Identify which cell holds the provided text, then report its (X, Y) central coordinate. 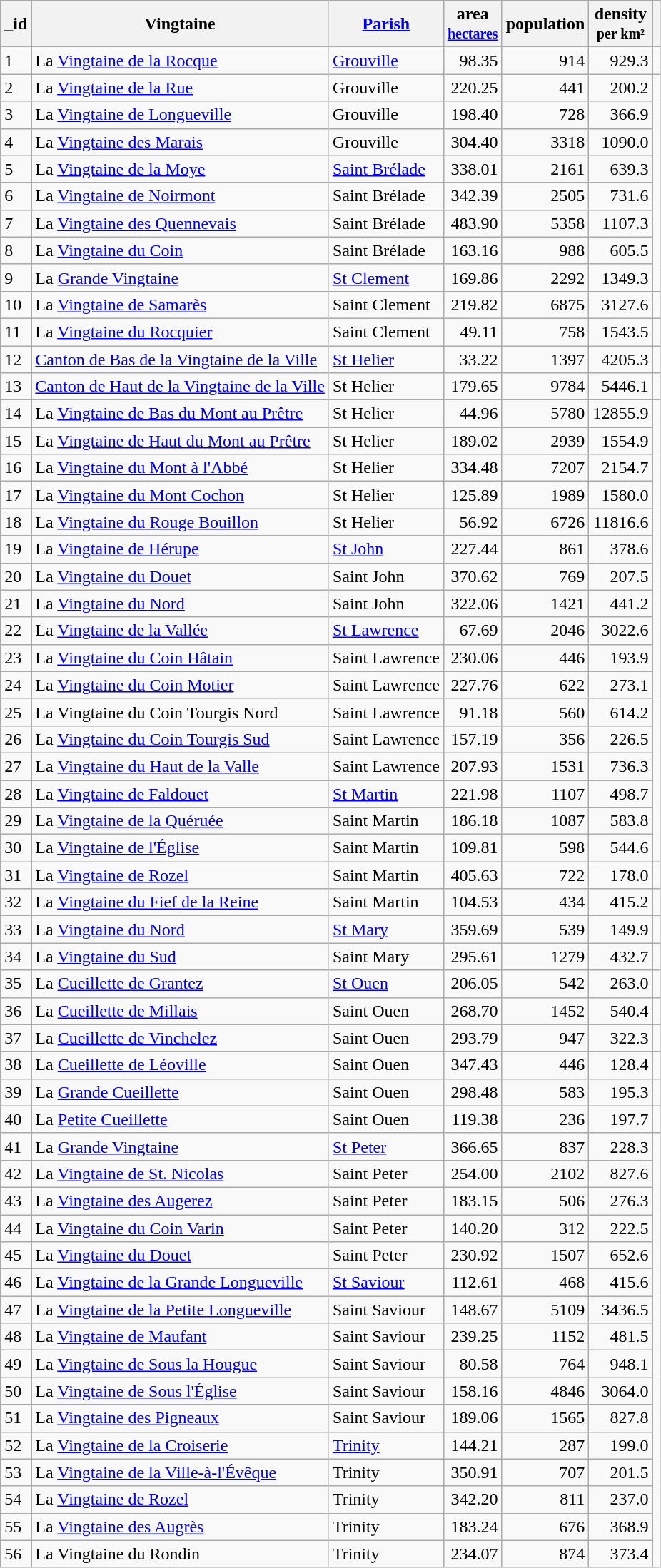
42 (16, 1174)
639.3 (621, 169)
37 (16, 1038)
1507 (545, 1256)
2046 (545, 631)
11 (16, 332)
La Vingtaine des Pigneaux (180, 1418)
28 (16, 794)
6 (16, 196)
220.25 (473, 88)
1421 (545, 604)
55 (16, 1527)
25 (16, 712)
539 (545, 930)
236 (545, 1119)
34 (16, 957)
45 (16, 1256)
26 (16, 739)
5109 (545, 1310)
1531 (545, 766)
98.35 (473, 61)
7207 (545, 468)
Canton de Haut de la Vingtaine de la Ville (180, 387)
183.15 (473, 1201)
2 (16, 88)
149.9 (621, 930)
La Vingtaine de la Rocque (180, 61)
49.11 (473, 332)
837 (545, 1146)
3127.6 (621, 305)
2292 (545, 278)
44 (16, 1228)
La Vingtaine de Maufant (180, 1337)
52 (16, 1445)
24 (16, 685)
La Vingtaine du Coin Tourgis Sud (180, 739)
33.22 (473, 359)
125.89 (473, 495)
areahectares (473, 24)
373.4 (621, 1554)
56.92 (473, 522)
_id (16, 24)
St Saviour (385, 1283)
758 (545, 332)
1107.3 (621, 223)
La Vingtaine du Rocquier (180, 332)
67.69 (473, 631)
1989 (545, 495)
27 (16, 766)
30 (16, 848)
234.07 (473, 1554)
614.2 (621, 712)
La Grande Cueillette (180, 1092)
32 (16, 902)
2505 (545, 196)
189.02 (473, 441)
3318 (545, 142)
237.0 (621, 1500)
La Cueillette de Millais (180, 1011)
La Vingtaine de Haut du Mont au Prêtre (180, 441)
La Vingtaine de Samarès (180, 305)
368.9 (621, 1527)
La Vingtaine du Haut de la Valle (180, 766)
1279 (545, 957)
91.18 (473, 712)
13 (16, 387)
228.3 (621, 1146)
21 (16, 604)
La Vingtaine des Augerez (180, 1201)
199.0 (621, 1445)
254.00 (473, 1174)
La Vingtaine du Coin Tourgis Nord (180, 712)
53 (16, 1472)
200.2 (621, 88)
163.16 (473, 250)
1 (16, 61)
542 (545, 984)
54 (16, 1500)
10 (16, 305)
498.7 (621, 794)
St Ouen (385, 984)
La Vingtaine du Rondin (180, 1554)
La Vingtaine de Sous la Hougue (180, 1364)
728 (545, 115)
2161 (545, 169)
226.5 (621, 739)
197.7 (621, 1119)
178.0 (621, 875)
583 (545, 1092)
350.91 (473, 1472)
506 (545, 1201)
481.5 (621, 1337)
La Cueillette de Léoville (180, 1065)
157.19 (473, 739)
35 (16, 984)
811 (545, 1500)
3022.6 (621, 631)
415.6 (621, 1283)
298.48 (473, 1092)
3 (16, 115)
20 (16, 576)
La Cueillette de Grantez (180, 984)
312 (545, 1228)
1565 (545, 1418)
4205.3 (621, 359)
322.06 (473, 604)
17 (16, 495)
652.6 (621, 1256)
40 (16, 1119)
3436.5 (621, 1310)
La Vingtaine de Bas du Mont au Prêtre (180, 414)
La Vingtaine du Sud (180, 957)
193.9 (621, 658)
41 (16, 1146)
51 (16, 1418)
La Vingtaine de la Petite Longueville (180, 1310)
50 (16, 1391)
2154.7 (621, 468)
219.82 (473, 305)
St Peter (385, 1146)
16 (16, 468)
La Cueillette de Vinchelez (180, 1038)
39 (16, 1092)
St Clement (385, 278)
622 (545, 685)
198.40 (473, 115)
731.6 (621, 196)
583.8 (621, 821)
La Vingtaine de la Grande Longueville (180, 1283)
359.69 (473, 930)
6875 (545, 305)
La Vingtaine du Coin (180, 250)
468 (545, 1283)
5446.1 (621, 387)
874 (545, 1554)
560 (545, 712)
9 (16, 278)
5 (16, 169)
434 (545, 902)
2102 (545, 1174)
221.98 (473, 794)
140.20 (473, 1228)
La Vingtaine du Coin Motier (180, 685)
342.20 (473, 1500)
273.1 (621, 685)
1554.9 (621, 441)
5358 (545, 223)
1152 (545, 1337)
La Petite Cueillette (180, 1119)
598 (545, 848)
441.2 (621, 604)
338.01 (473, 169)
1349.3 (621, 278)
La Vingtaine de Noirmont (180, 196)
769 (545, 576)
48 (16, 1337)
304.40 (473, 142)
207.93 (473, 766)
295.61 (473, 957)
764 (545, 1364)
5780 (545, 414)
1580.0 (621, 495)
La Vingtaine de la Quéruée (180, 821)
239.25 (473, 1337)
415.2 (621, 902)
1090.0 (621, 142)
186.18 (473, 821)
La Vingtaine du Coin Varin (180, 1228)
227.44 (473, 549)
378.6 (621, 549)
densityper km² (621, 24)
La Vingtaine du Mont à l'Abbé (180, 468)
La Vingtaine de Hérupe (180, 549)
707 (545, 1472)
St Lawrence (385, 631)
38 (16, 1065)
33 (16, 930)
914 (545, 61)
207.5 (621, 576)
La Vingtaine de Sous l'Église (180, 1391)
227.76 (473, 685)
334.48 (473, 468)
43 (16, 1201)
222.5 (621, 1228)
287 (545, 1445)
La Vingtaine du Rouge Bouillon (180, 522)
4 (16, 142)
44.96 (473, 414)
605.5 (621, 250)
La Vingtaine de l'Église (180, 848)
80.58 (473, 1364)
144.21 (473, 1445)
676 (545, 1527)
La Vingtaine de la Rue (180, 88)
405.63 (473, 875)
347.43 (473, 1065)
929.3 (621, 61)
Saint Mary (385, 957)
12 (16, 359)
268.70 (473, 1011)
544.6 (621, 848)
47 (16, 1310)
183.24 (473, 1527)
263.0 (621, 984)
La Vingtaine du Mont Cochon (180, 495)
9784 (545, 387)
31 (16, 875)
56 (16, 1554)
293.79 (473, 1038)
366.9 (621, 115)
827.6 (621, 1174)
La Vingtaine des Quennevais (180, 223)
La Vingtaine de la Ville-à-l'Évêque (180, 1472)
158.16 (473, 1391)
540.4 (621, 1011)
La Vingtaine de la Moye (180, 169)
14 (16, 414)
23 (16, 658)
195.3 (621, 1092)
22 (16, 631)
432.7 (621, 957)
169.86 (473, 278)
St Mary (385, 930)
Parish (385, 24)
230.92 (473, 1256)
29 (16, 821)
1107 (545, 794)
Vingtaine (180, 24)
La Vingtaine du Fief de la Reine (180, 902)
La Vingtaine de Longueville (180, 115)
370.62 (473, 576)
736.3 (621, 766)
3064.0 (621, 1391)
119.38 (473, 1119)
2939 (545, 441)
441 (545, 88)
7 (16, 223)
population (545, 24)
827.8 (621, 1418)
18 (16, 522)
15 (16, 441)
148.67 (473, 1310)
201.5 (621, 1472)
206.05 (473, 984)
276.3 (621, 1201)
230.06 (473, 658)
La Vingtaine des Augrès (180, 1527)
722 (545, 875)
104.53 (473, 902)
1087 (545, 821)
322.3 (621, 1038)
342.39 (473, 196)
8 (16, 250)
179.65 (473, 387)
36 (16, 1011)
189.06 (473, 1418)
12855.9 (621, 414)
La Vingtaine de St. Nicolas (180, 1174)
947 (545, 1038)
19 (16, 549)
1397 (545, 359)
1543.5 (621, 332)
46 (16, 1283)
109.81 (473, 848)
La Vingtaine du Coin Hâtain (180, 658)
La Vingtaine des Marais (180, 142)
948.1 (621, 1364)
861 (545, 549)
St John (385, 549)
4846 (545, 1391)
366.65 (473, 1146)
356 (545, 739)
1452 (545, 1011)
128.4 (621, 1065)
112.61 (473, 1283)
La Vingtaine de la Croiserie (180, 1445)
483.90 (473, 223)
6726 (545, 522)
988 (545, 250)
Canton de Bas de la Vingtaine de la Ville (180, 359)
La Vingtaine de Faldouet (180, 794)
La Vingtaine de la Vallée (180, 631)
11816.6 (621, 522)
49 (16, 1364)
St Martin (385, 794)
